From the cell containing the given text, extract its center point as (x, y) coordinate. 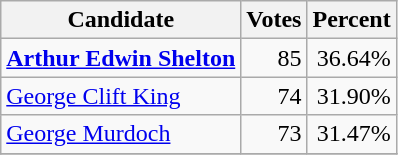
73 (274, 134)
Arthur Edwin Shelton (121, 58)
George Clift King (121, 96)
Candidate (121, 20)
31.47% (352, 134)
85 (274, 58)
74 (274, 96)
Votes (274, 20)
Percent (352, 20)
George Murdoch (121, 134)
31.90% (352, 96)
36.64% (352, 58)
